Pinpoint the cell where the given text exists, returning its (X, Y) midpoint coordinate. 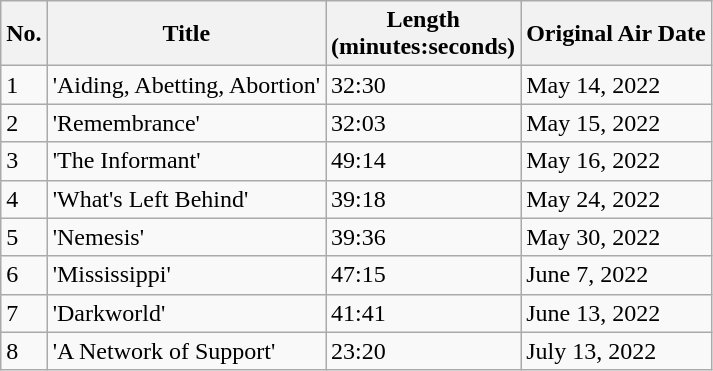
May 14, 2022 (616, 85)
8 (24, 351)
1 (24, 85)
39:18 (424, 199)
6 (24, 275)
July 13, 2022 (616, 351)
Original Air Date (616, 34)
'A Network of Support' (186, 351)
Length(minutes:seconds) (424, 34)
7 (24, 313)
41:41 (424, 313)
May 30, 2022 (616, 237)
May 24, 2022 (616, 199)
49:14 (424, 161)
'Darkworld' (186, 313)
23:20 (424, 351)
'The Informant' (186, 161)
Title (186, 34)
4 (24, 199)
'Aiding, Abetting, Abortion' (186, 85)
2 (24, 123)
'Mississippi' (186, 275)
'Remembrance' (186, 123)
32:03 (424, 123)
'What's Left Behind' (186, 199)
5 (24, 237)
32:30 (424, 85)
47:15 (424, 275)
39:36 (424, 237)
3 (24, 161)
'Nemesis' (186, 237)
No. (24, 34)
May 15, 2022 (616, 123)
June 7, 2022 (616, 275)
June 13, 2022 (616, 313)
May 16, 2022 (616, 161)
